Identify which cell holds the provided text, then report its [X, Y] central coordinate. 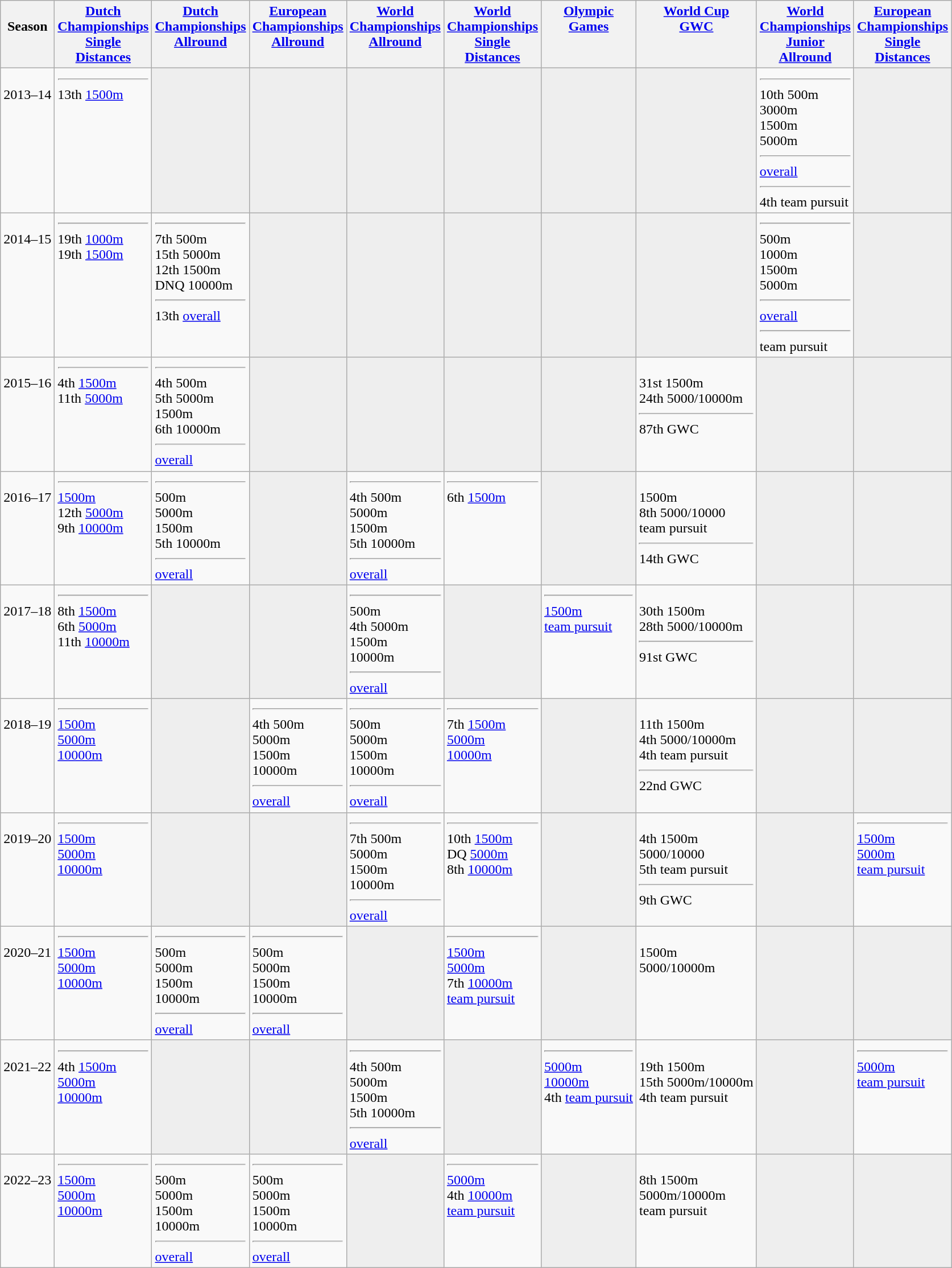
Dutch Championships Single Distances [104, 34]
4th 1500m 5000/10000 5th team pursuit 9th GWC [697, 869]
World Cup GWC [697, 34]
1500m 5000m team pursuit [902, 869]
2022–23 [27, 1211]
30th 1500m 28th 5000/10000m 91st GWC [697, 642]
2017–18 [27, 642]
5000m 10000m 4th team pursuit [589, 1097]
11th 1500m 4th 5000/10000m 4th team pursuit 22nd GWC [697, 755]
8th 1500m 5000m/10000m team pursuit [697, 1211]
500m 1000m 1500m 5000m overall team pursuit [805, 285]
5000m 4th 10000m team pursuit [492, 1211]
Olympic Games [589, 34]
4th 1500m 11th 5000m [104, 414]
World Championships Allround [395, 34]
2014–15 [27, 285]
2016–17 [27, 528]
2021–22 [27, 1097]
31st 1500m 24th 5000/10000m 87th GWC [697, 414]
19th 1500m 15th 5000m/10000m 4th team pursuit [697, 1097]
5000m team pursuit [902, 1097]
2018–19 [27, 755]
4th 1500m 5000m 10000m [104, 1097]
2020–21 [27, 983]
2019–20 [27, 869]
7th 500m 15th 5000m 12th 1500m DNQ 10000m 13th overall [200, 285]
1500m 12th 5000m 9th 10000m [104, 528]
1500m team pursuit [589, 642]
2013–14 [27, 141]
Dutch Championships Allround [200, 34]
World Championships Single Distances [492, 34]
10th 500m 3000m 1500m 5000m overall 4th team pursuit [805, 141]
7th 500m 5000m 1500m 10000m overall [395, 869]
1500m 5000m 7th 10000m team pursuit [492, 983]
500m 4th 5000m 1500m 10000m overall [395, 642]
World Championships Junior Allround [805, 34]
1500m 8th 5000/10000 team pursuit 14th GWC [697, 528]
8th 1500m 6th 5000m 11th 10000m [104, 642]
500m 5000m 1500m 5th 10000m overall [200, 528]
4th 500m 5th 5000m 1500m 6th 10000m overall [200, 414]
6th 1500m [492, 528]
19th 1000m 19th 1500m [104, 285]
Season [27, 34]
2015–16 [27, 414]
13th 1500m [104, 141]
European Championships Allround [298, 34]
European Championships Single Distances [902, 34]
4th 500m 5000m 1500m 10000m overall [298, 755]
10th 1500m DQ 5000m 8th 10000m [492, 869]
1500m 5000/10000m [697, 983]
7th 1500m 5000m 10000m [492, 755]
